Scan for the cell matching the given text and deliver its [x, y] coordinate at center. 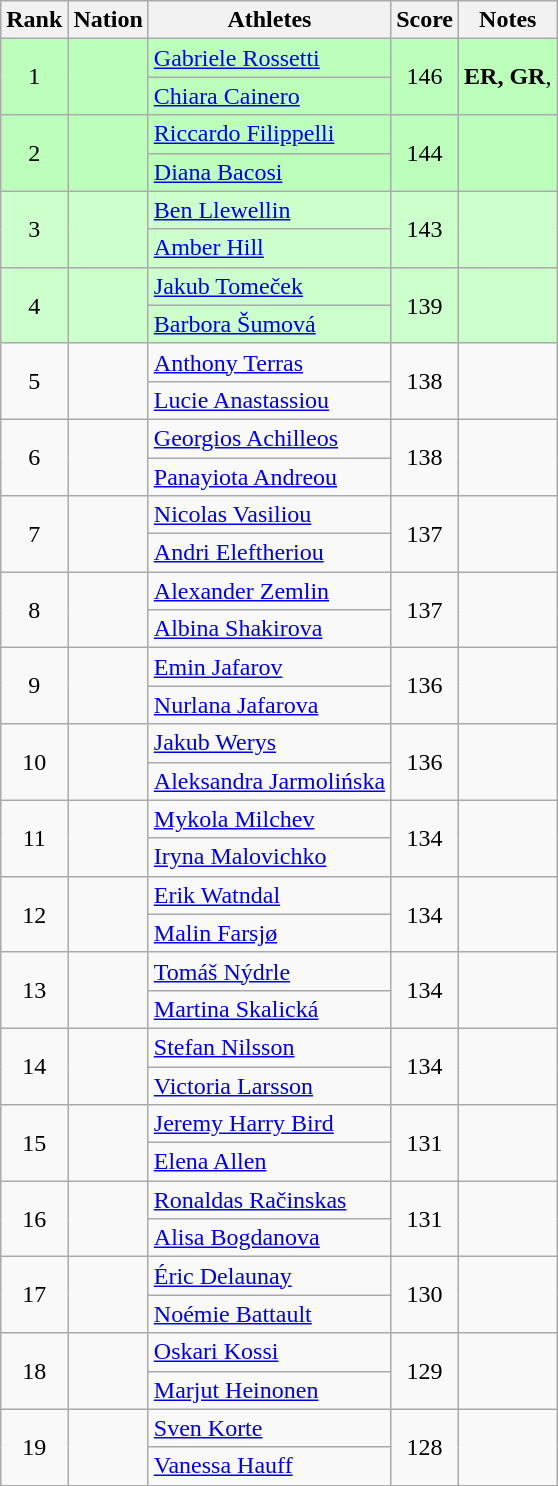
2 [34, 153]
Tomáš Nýdrle [269, 971]
Elena Allen [269, 1162]
Anthony Terras [269, 362]
Vanessa Hauff [269, 1466]
Jakub Tomeček [269, 286]
Alisa Bogdanova [269, 1238]
1 [34, 77]
Rank [34, 20]
Martina Skalická [269, 1009]
9 [34, 686]
12 [34, 914]
Score [425, 20]
Jakub Werys [269, 743]
Georgios Achilleos [269, 438]
143 [425, 229]
Aleksandra Jarmolińska [269, 781]
146 [425, 77]
Mykola Milchev [269, 819]
Jeremy Harry Bird [269, 1124]
5 [34, 381]
Amber Hill [269, 248]
Panayiota Andreou [269, 477]
8 [34, 610]
130 [425, 1295]
Nicolas Vasiliou [269, 515]
Nation [108, 20]
Noémie Battault [269, 1314]
Erik Watndal [269, 895]
ER, GR, [508, 77]
Ronaldas Račinskas [269, 1200]
Athletes [269, 20]
Sven Korte [269, 1428]
3 [34, 229]
Oskari Kossi [269, 1352]
14 [34, 1066]
Notes [508, 20]
Gabriele Rossetti [269, 58]
Riccardo Filippelli [269, 134]
13 [34, 990]
Éric Delaunay [269, 1276]
Chiara Cainero [269, 96]
18 [34, 1371]
Malin Farsjø [269, 933]
Alexander Zemlin [269, 591]
Iryna Malovichko [269, 857]
Nurlana Jafarova [269, 705]
15 [34, 1143]
6 [34, 457]
Stefan Nilsson [269, 1047]
144 [425, 153]
Ben Llewellin [269, 210]
Lucie Anastassiou [269, 400]
10 [34, 762]
11 [34, 838]
4 [34, 305]
128 [425, 1447]
Emin Jafarov [269, 667]
7 [34, 534]
17 [34, 1295]
Barbora Šumová [269, 324]
19 [34, 1447]
Andri Eleftheriou [269, 553]
129 [425, 1371]
Albina Shakirova [269, 629]
Diana Bacosi [269, 172]
139 [425, 305]
Victoria Larsson [269, 1085]
Marjut Heinonen [269, 1390]
16 [34, 1219]
